Identify which cell holds the provided text, then report its (X, Y) central coordinate. 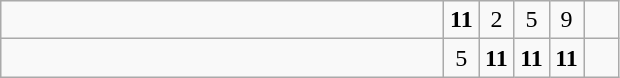
9 (566, 20)
2 (496, 20)
